Identify which cell holds the provided text, then report its (x, y) central coordinate. 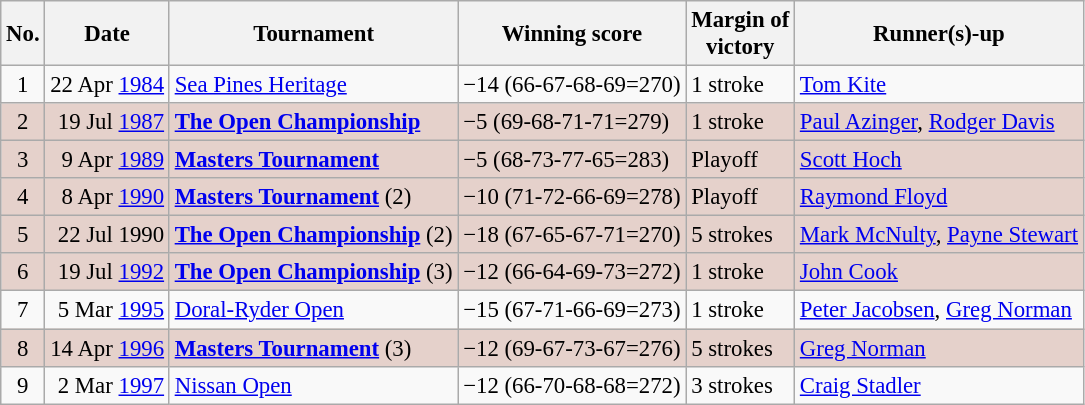
−5 (69-68-71-71=279) (572, 122)
Runner(s)-up (940, 34)
−15 (67-71-66-69=273) (572, 310)
Raymond Floyd (940, 197)
3 (23, 160)
6 (23, 273)
19 Jul 1987 (107, 122)
Sea Pines Heritage (313, 85)
8 Apr 1990 (107, 197)
−10 (71-72-66-69=278) (572, 197)
5 (23, 235)
4 (23, 197)
Winning score (572, 34)
Tournament (313, 34)
22 Apr 1984 (107, 85)
Nissan Open (313, 385)
1 (23, 85)
Greg Norman (940, 348)
22 Jul 1990 (107, 235)
−14 (66-67-68-69=270) (572, 85)
Peter Jacobsen, Greg Norman (940, 310)
Doral-Ryder Open (313, 310)
Masters Tournament (313, 160)
14 Apr 1996 (107, 348)
John Cook (940, 273)
9 Apr 1989 (107, 160)
3 strokes (740, 385)
The Open Championship (2) (313, 235)
8 (23, 348)
Tom Kite (940, 85)
Masters Tournament (3) (313, 348)
Margin ofvictory (740, 34)
Masters Tournament (2) (313, 197)
−5 (68-73-77-65=283) (572, 160)
9 (23, 385)
The Open Championship (313, 122)
19 Jul 1992 (107, 273)
−12 (66-70-68-68=272) (572, 385)
Date (107, 34)
Paul Azinger, Rodger Davis (940, 122)
2 (23, 122)
Scott Hoch (940, 160)
No. (23, 34)
−12 (69-67-73-67=276) (572, 348)
Craig Stadler (940, 385)
7 (23, 310)
The Open Championship (3) (313, 273)
−18 (67-65-67-71=270) (572, 235)
−12 (66-64-69-73=272) (572, 273)
2 Mar 1997 (107, 385)
5 Mar 1995 (107, 310)
Mark McNulty, Payne Stewart (940, 235)
